Scan for the cell matching the given text and deliver its [x, y] coordinate at center. 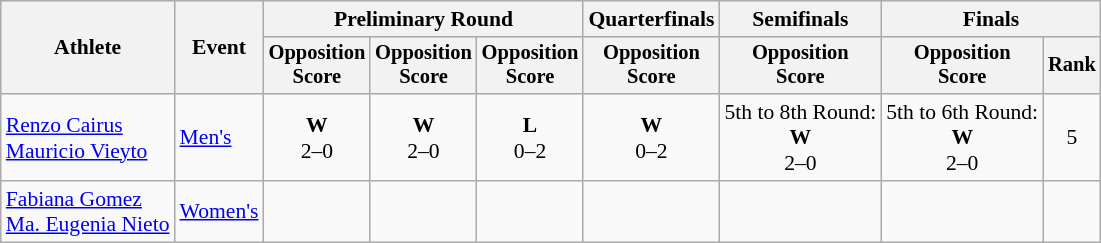
5th to 8th Round:W 2–0 [800, 138]
Semifinals [800, 19]
5 [1072, 138]
5th to 6th Round:W 2–0 [962, 138]
Athlete [88, 48]
Event [220, 48]
Preliminary Round [424, 19]
Men's [220, 138]
Quarterfinals [651, 19]
Finals [990, 19]
Women's [220, 212]
Fabiana Gomez Ma. Eugenia Nieto [88, 212]
Renzo Cairus Mauricio Vieyto [88, 138]
W 0–2 [651, 138]
L 0–2 [530, 138]
Rank [1072, 66]
